Extract the (X, Y) coordinate from the center of the cell holding the provided text.  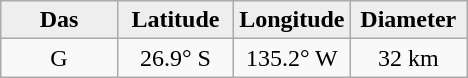
Longitude (292, 20)
Latitude (175, 20)
26.9° S (175, 58)
G (59, 58)
Das (59, 20)
135.2° W (292, 58)
Diameter (408, 20)
32 km (408, 58)
